Output the (X, Y) coordinate of the center of the cell containing the given text.  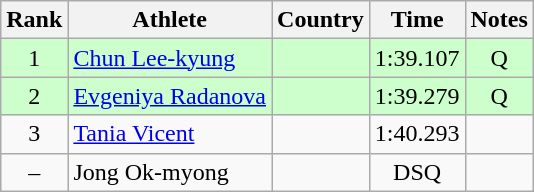
Tania Vicent (170, 134)
DSQ (417, 172)
1:39.107 (417, 58)
Time (417, 20)
1 (34, 58)
2 (34, 96)
Chun Lee-kyung (170, 58)
Country (321, 20)
Rank (34, 20)
Evgeniya Radanova (170, 96)
3 (34, 134)
1:40.293 (417, 134)
1:39.279 (417, 96)
Athlete (170, 20)
– (34, 172)
Jong Ok-myong (170, 172)
Notes (499, 20)
